Extract the (X, Y) coordinate from the center of the cell holding the provided text.  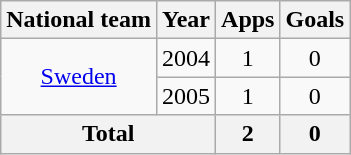
Goals (315, 20)
Sweden (79, 77)
Year (186, 20)
Apps (248, 20)
National team (79, 20)
2004 (186, 58)
2005 (186, 96)
Total (108, 134)
2 (248, 134)
